Locate the cell with the specified text and output its [X, Y] center coordinate. 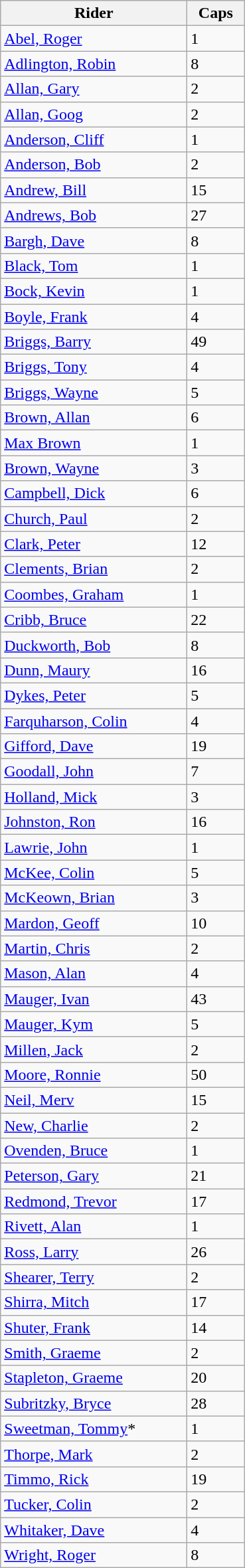
Dykes, Peter [94, 695]
Holland, Mick [94, 797]
Andrew, Bill [94, 190]
Neil, Merv [94, 1100]
Shirra, Mitch [94, 1302]
Boyle, Frank [94, 317]
Caps [216, 13]
7 [216, 772]
21 [216, 1176]
14 [216, 1328]
Martin, Chris [94, 948]
Smith, Graeme [94, 1353]
43 [216, 999]
28 [216, 1403]
Moore, Ronnie [94, 1075]
Shearer, Terry [94, 1277]
Bargh, Dave [94, 240]
Briggs, Barry [94, 342]
Shuter, Frank [94, 1328]
49 [216, 342]
Whitaker, Dave [94, 1529]
Wright, Roger [94, 1555]
Redmond, Trevor [94, 1201]
Anderson, Bob [94, 165]
Dunn, Maury [94, 670]
20 [216, 1378]
Campbell, Dick [94, 493]
10 [216, 923]
Lawrie, John [94, 847]
Allan, Gary [94, 89]
Farquharson, Colin [94, 721]
Rivett, Alan [94, 1227]
Subritzky, Bryce [94, 1403]
Anderson, Cliff [94, 139]
Duckworth, Bob [94, 645]
Bock, Kevin [94, 291]
50 [216, 1075]
Clements, Brian [94, 569]
Ovenden, Bruce [94, 1151]
Rider [94, 13]
Millen, Jack [94, 1049]
Brown, Wayne [94, 468]
Cribb, Bruce [94, 620]
Mason, Alan [94, 974]
Tucker, Colin [94, 1504]
Andrews, Bob [94, 215]
Sweetman, Tommy* [94, 1429]
McKeown, Brian [94, 898]
Brown, Allan [94, 418]
22 [216, 620]
Briggs, Tony [94, 367]
Mauger, Kym [94, 1024]
McKee, Colin [94, 873]
New, Charlie [94, 1126]
Mardon, Geoff [94, 923]
Stapleton, Graeme [94, 1378]
Church, Paul [94, 519]
26 [216, 1252]
Max Brown [94, 443]
Clark, Peter [94, 544]
Abel, Roger [94, 39]
Coombes, Graham [94, 594]
Mauger, Ivan [94, 999]
Peterson, Gary [94, 1176]
Gifford, Dave [94, 746]
Briggs, Wayne [94, 392]
27 [216, 215]
Goodall, John [94, 772]
Black, Tom [94, 266]
Adlington, Robin [94, 64]
Timmo, Rick [94, 1479]
Allan, Goog [94, 114]
Johnston, Ron [94, 822]
12 [216, 544]
Ross, Larry [94, 1252]
Thorpe, Mark [94, 1454]
